Determine the (X, Y) coordinate at the center of the cell enclosing the given text.  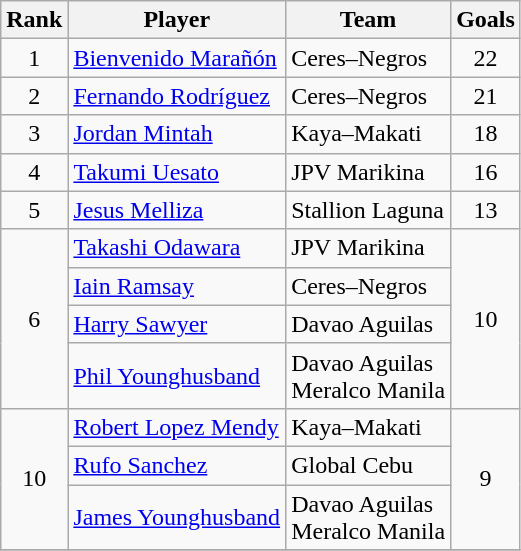
22 (486, 58)
Stallion Laguna (368, 210)
Rufo Sanchez (177, 465)
16 (486, 172)
Fernando Rodríguez (177, 96)
6 (34, 318)
Takashi Odawara (177, 248)
13 (486, 210)
4 (34, 172)
Jesus Melliza (177, 210)
Robert Lopez Mendy (177, 427)
James Younghusband (177, 516)
Harry Sawyer (177, 324)
Davao Aguilas (368, 324)
5 (34, 210)
18 (486, 134)
Bienvenido Marañón (177, 58)
Player (177, 20)
Phil Younghusband (177, 376)
Goals (486, 20)
2 (34, 96)
Jordan Mintah (177, 134)
Team (368, 20)
9 (486, 478)
Takumi Uesato (177, 172)
Global Cebu (368, 465)
21 (486, 96)
3 (34, 134)
Rank (34, 20)
Iain Ramsay (177, 286)
1 (34, 58)
